Pinpoint the cell where the given text exists, returning its (X, Y) midpoint coordinate. 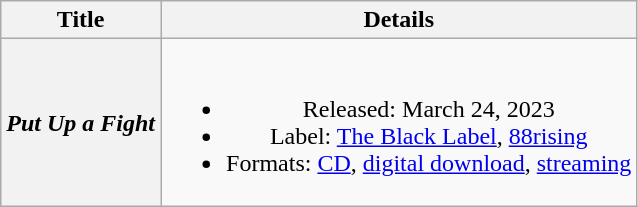
Released: March 24, 2023Label: The Black Label, 88risingFormats: CD, digital download, streaming (399, 122)
Title (81, 20)
Put Up a Fight (81, 122)
Details (399, 20)
